Output the (x, y) coordinate of the center of the cell containing the given text.  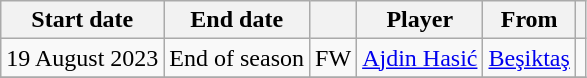
19 August 2023 (82, 58)
FW (334, 58)
Start date (82, 20)
Player (420, 20)
From (529, 20)
End date (237, 20)
Beşiktaş (529, 58)
End of season (237, 58)
Ajdin Hasić (420, 58)
